Search for the cell housing the specified text and yield its (X, Y) center coordinate. 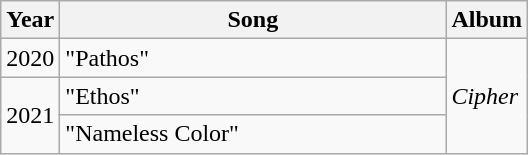
"Pathos" (253, 58)
2021 (30, 115)
2020 (30, 58)
Year (30, 20)
Cipher (487, 96)
Song (253, 20)
Album (487, 20)
"Ethos" (253, 96)
"Nameless Color" (253, 134)
